Capture the cell that displays the provided text and extract its [x, y] central coordinate. 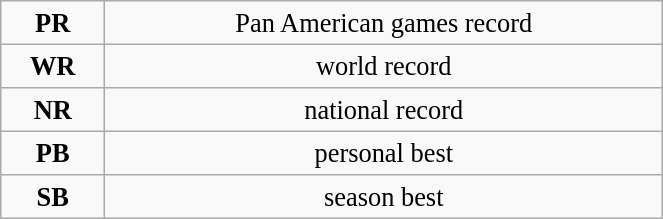
NR [53, 109]
PB [53, 153]
national record [384, 109]
season best [384, 197]
PR [53, 22]
world record [384, 66]
WR [53, 66]
SB [53, 197]
Pan American games record [384, 22]
personal best [384, 153]
